Return (x, y) of the center of cell containing provided text 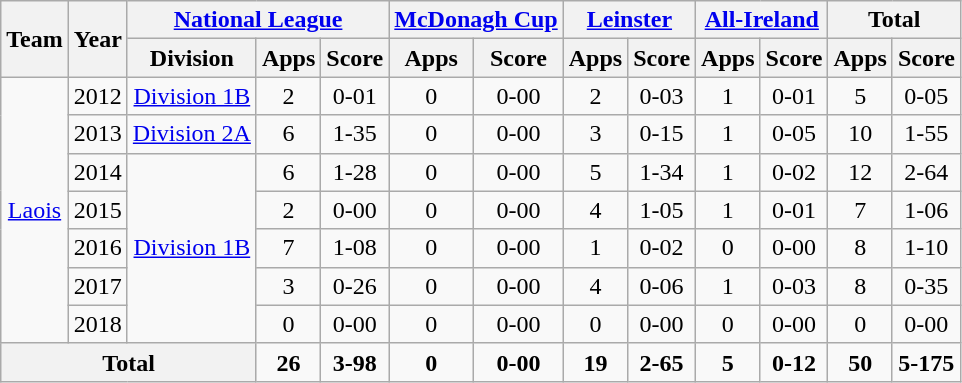
0-15 (662, 134)
All-Ireland (762, 20)
Leinster (629, 20)
0-35 (926, 286)
12 (860, 172)
1-05 (662, 210)
2017 (98, 286)
2-64 (926, 172)
2015 (98, 210)
0-12 (794, 362)
Division 2A (192, 134)
2013 (98, 134)
2016 (98, 248)
19 (595, 362)
3-98 (355, 362)
0-26 (355, 286)
10 (860, 134)
Team (35, 39)
5-175 (926, 362)
McDonagh Cup (476, 20)
National League (258, 20)
2014 (98, 172)
Laois (35, 210)
1-10 (926, 248)
1-06 (926, 210)
1-34 (662, 172)
1-28 (355, 172)
1-08 (355, 248)
2-65 (662, 362)
Division (192, 58)
1-35 (355, 134)
2012 (98, 96)
2018 (98, 324)
Year (98, 39)
0-06 (662, 286)
50 (860, 362)
26 (288, 362)
1-55 (926, 134)
